Return [x, y] of the center of cell containing provided text 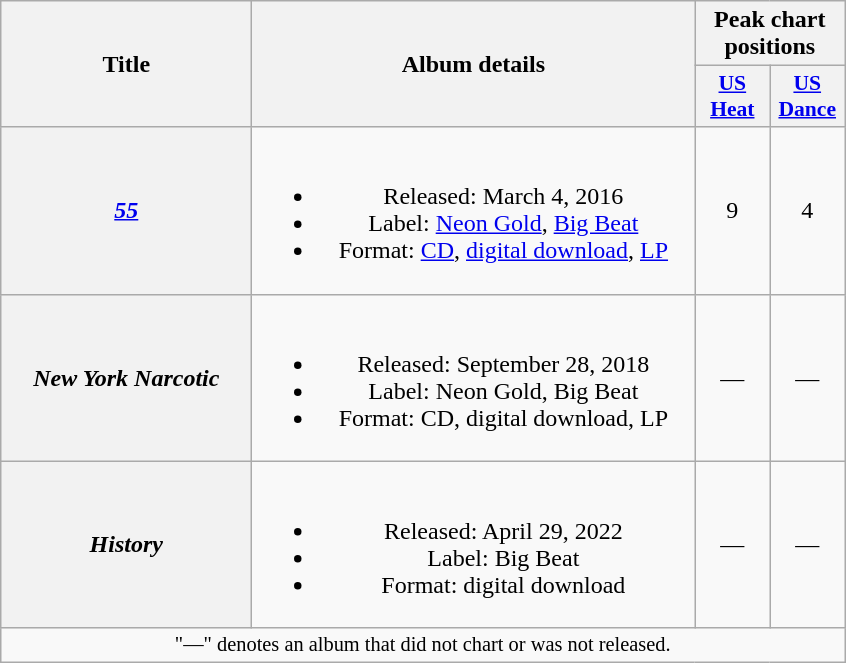
Peak chart positions [770, 34]
History [126, 544]
USHeat [732, 96]
Title [126, 64]
Released: March 4, 2016Label: Neon Gold, Big BeatFormat: CD, digital download, LP [474, 210]
USDance [808, 96]
New York Narcotic [126, 378]
9 [732, 210]
"—" denotes an album that did not chart or was not released. [423, 645]
Album details [474, 64]
Released: September 28, 2018Label: Neon Gold, Big BeatFormat: CD, digital download, LP [474, 378]
4 [808, 210]
Released: April 29, 2022Label: Big BeatFormat: digital download [474, 544]
55 [126, 210]
